Extract the (X, Y) coordinate from the center of the cell holding the provided text.  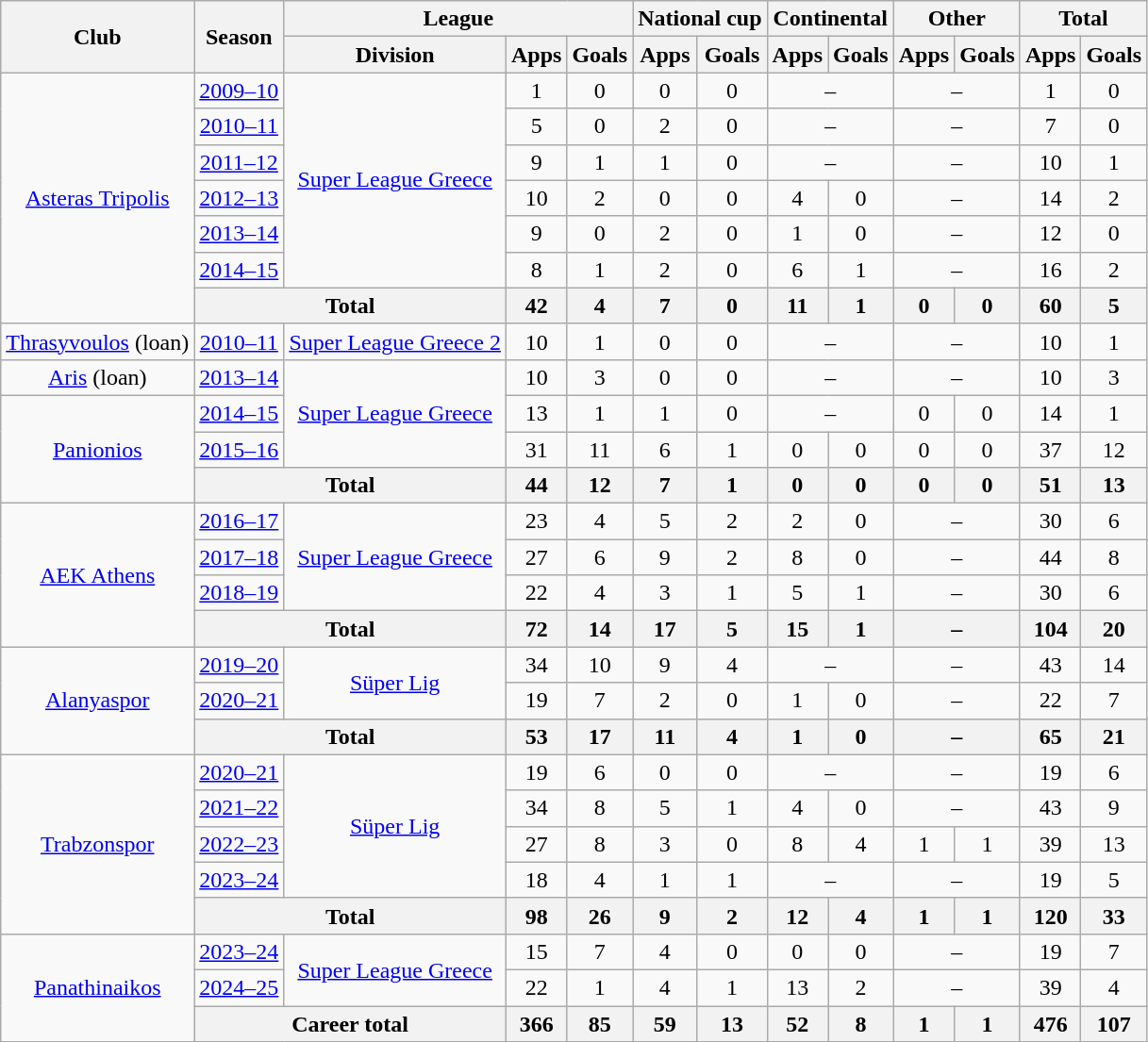
2019–20 (240, 665)
Trabzonspor (98, 844)
37 (1050, 450)
2021–22 (240, 808)
2012–13 (240, 198)
31 (536, 450)
2009–10 (240, 91)
Division (395, 55)
16 (1050, 270)
Other (957, 19)
107 (1114, 1023)
85 (600, 1023)
Panionios (98, 449)
2016–17 (240, 521)
98 (536, 916)
60 (1050, 306)
52 (797, 1023)
Career total (351, 1023)
53 (536, 736)
18 (536, 880)
2018–19 (240, 593)
Panathinaikos (98, 987)
2022–23 (240, 844)
65 (1050, 736)
2017–18 (240, 557)
104 (1050, 629)
Super League Greece 2 (395, 341)
26 (600, 916)
51 (1050, 486)
Thrasyvoulos (loan) (98, 341)
AEK Athens (98, 575)
2024–25 (240, 987)
59 (665, 1023)
23 (536, 521)
2015–16 (240, 450)
Alanyaspor (98, 701)
National cup (700, 19)
League (458, 19)
33 (1114, 916)
Aris (loan) (98, 377)
72 (536, 629)
120 (1050, 916)
476 (1050, 1023)
Continental (830, 19)
20 (1114, 629)
42 (536, 306)
Club (98, 37)
Asteras Tripolis (98, 198)
366 (536, 1023)
2011–12 (240, 162)
21 (1114, 736)
Season (240, 37)
